For the text-containing cell, return its midpoint in [X, Y] coordinate format. 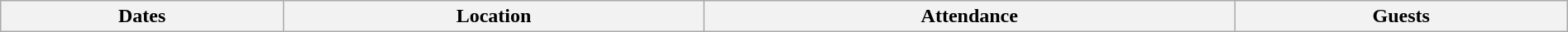
Guests [1401, 16]
Location [495, 16]
Attendance [969, 16]
Dates [142, 16]
